Locate the cell with the specified text and output its [X, Y] center coordinate. 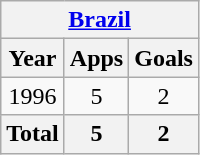
Total [33, 134]
Brazil [100, 20]
1996 [33, 96]
Year [33, 58]
Apps [96, 58]
Goals [164, 58]
